From the cell containing the given text, extract its center point as [X, Y] coordinate. 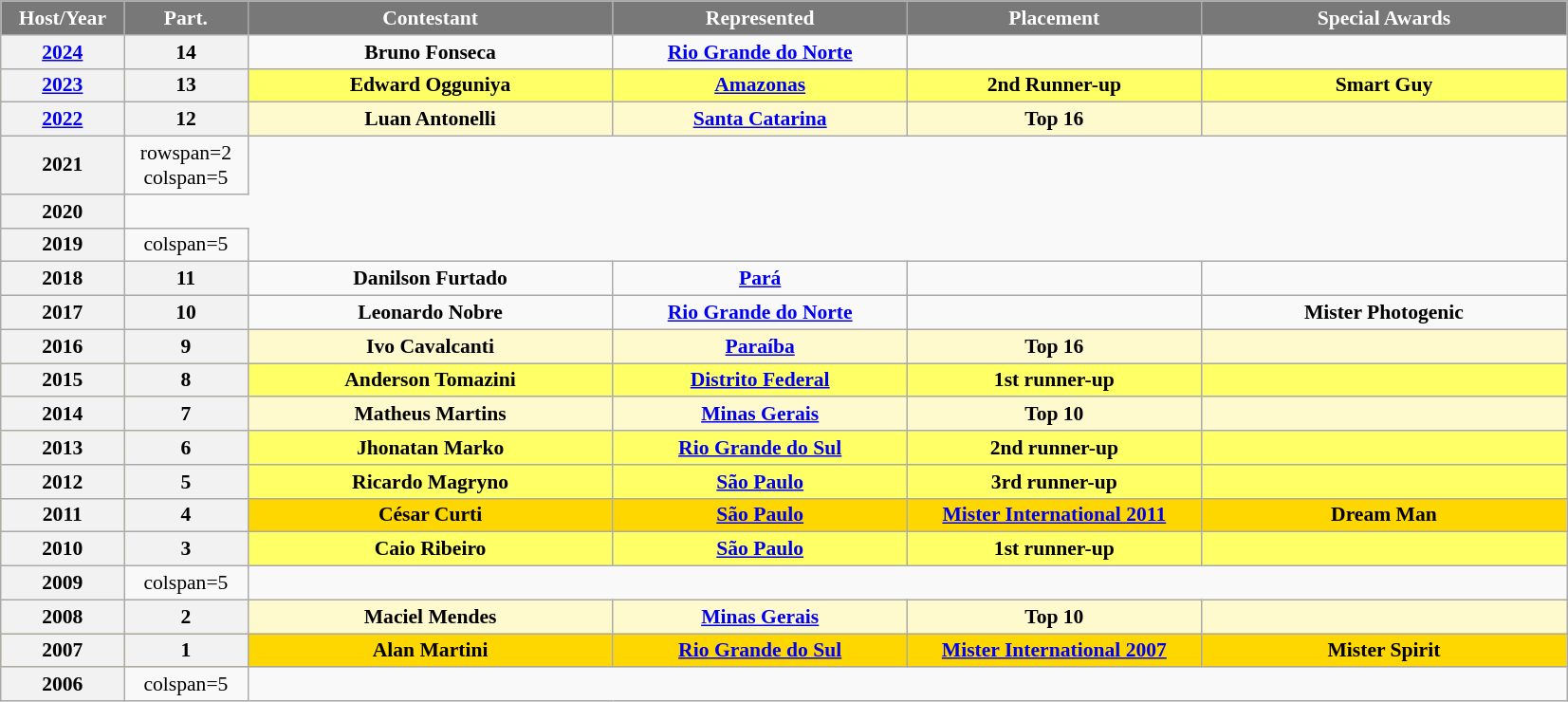
Pará [760, 279]
César Curti [431, 515]
Matheus Martins [431, 415]
6 [186, 448]
3rd runner-up [1054, 482]
Edward Ogguniya [431, 85]
Special Awards [1383, 18]
Santa Catarina [760, 120]
Amazonas [760, 85]
Bruno Fonseca [431, 52]
2020 [63, 212]
Mister Photogenic [1383, 313]
3 [186, 549]
rowspan=2 colspan=5 [186, 165]
Smart Guy [1383, 85]
Anderson Tomazini [431, 380]
Paraíba [760, 346]
13 [186, 85]
2014 [63, 415]
Jhonatan Marko [431, 448]
Dream Man [1383, 515]
2 [186, 617]
Mister International 2007 [1054, 651]
Mister International 2011 [1054, 515]
2nd runner-up [1054, 448]
2017 [63, 313]
Part. [186, 18]
Leonardo Nobre [431, 313]
Placement [1054, 18]
Contestant [431, 18]
2021 [63, 165]
7 [186, 415]
Distrito Federal [760, 380]
1 [186, 651]
9 [186, 346]
12 [186, 120]
2010 [63, 549]
2006 [63, 685]
2011 [63, 515]
Danilson Furtado [431, 279]
Luan Antonelli [431, 120]
Ricardo Magryno [431, 482]
Maciel Mendes [431, 617]
11 [186, 279]
2022 [63, 120]
Host/Year [63, 18]
5 [186, 482]
Mister Spirit [1383, 651]
Alan Martini [431, 651]
2024 [63, 52]
2012 [63, 482]
2016 [63, 346]
2009 [63, 583]
10 [186, 313]
2013 [63, 448]
2nd Runner-up [1054, 85]
2018 [63, 279]
Ivo Cavalcanti [431, 346]
2023 [63, 85]
2015 [63, 380]
2019 [63, 245]
4 [186, 515]
Represented [760, 18]
2008 [63, 617]
2007 [63, 651]
14 [186, 52]
Caio Ribeiro [431, 549]
8 [186, 380]
